Find where the given text appears and provide that cell's center as [X, Y] coordinate. 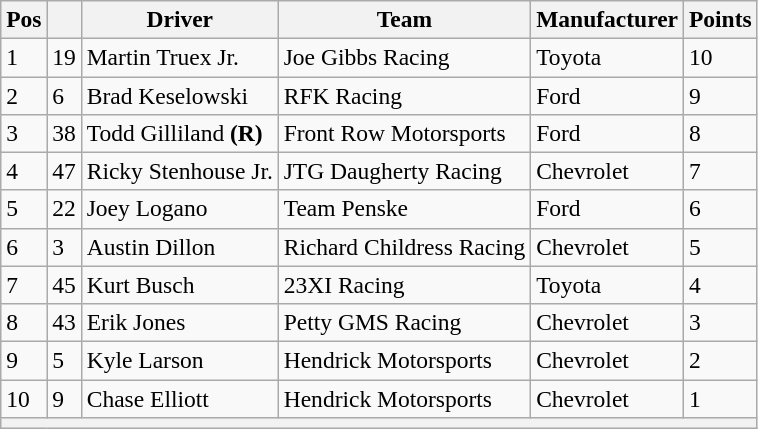
Joe Gibbs Racing [404, 57]
38 [64, 133]
23XI Racing [404, 285]
45 [64, 285]
RFK Racing [404, 95]
Team [404, 19]
43 [64, 322]
Petty GMS Racing [404, 322]
Richard Childress Racing [404, 247]
Todd Gilliland (R) [180, 133]
Ricky Stenhouse Jr. [180, 171]
Manufacturer [608, 19]
Front Row Motorsports [404, 133]
19 [64, 57]
Driver [180, 19]
Joey Logano [180, 209]
22 [64, 209]
Chase Elliott [180, 398]
Points [720, 19]
Kyle Larson [180, 360]
47 [64, 171]
Pos [24, 19]
Team Penske [404, 209]
Erik Jones [180, 322]
Austin Dillon [180, 247]
JTG Daugherty Racing [404, 171]
Kurt Busch [180, 285]
Brad Keselowski [180, 95]
Martin Truex Jr. [180, 57]
